Extract the [x, y] coordinate from the center of the cell holding the provided text.  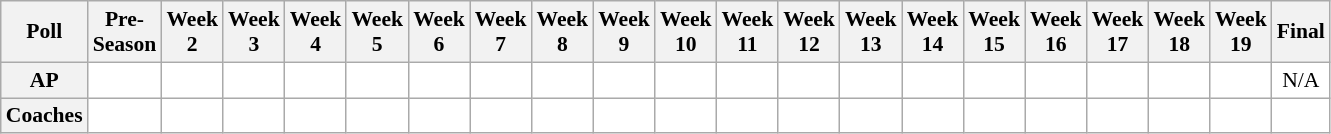
Week4 [316, 32]
Week12 [809, 32]
Week17 [1118, 32]
Week7 [501, 32]
Week6 [439, 32]
Week13 [871, 32]
Week3 [254, 32]
Coaches [44, 116]
AP [44, 80]
Week2 [192, 32]
Week8 [562, 32]
Poll [44, 32]
Week16 [1056, 32]
Week15 [994, 32]
Pre-Season [125, 32]
Week18 [1179, 32]
N/A [1301, 80]
Week10 [686, 32]
Week11 [748, 32]
Week9 [624, 32]
Final [1301, 32]
Week19 [1241, 32]
Week14 [933, 32]
Week5 [377, 32]
